Locate the cell with the specified text and output its (x, y) center coordinate. 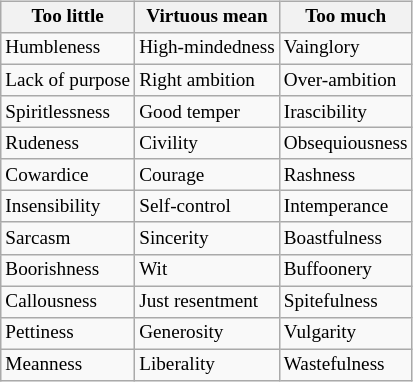
Pettiness (68, 333)
Courage (208, 175)
Too much (346, 17)
Sarcasm (68, 238)
Spiritlessness (68, 112)
Sincerity (208, 238)
Too little (68, 17)
Self-control (208, 207)
Good temper (208, 112)
Irascibility (346, 112)
Rudeness (68, 144)
Callousness (68, 302)
Right ambition (208, 80)
Meanness (68, 365)
Obsequiousness (346, 144)
Rashness (346, 175)
Vainglory (346, 49)
Spitefulness (346, 302)
Intemperance (346, 207)
Over-ambition (346, 80)
Lack of purpose (68, 80)
Boastfulness (346, 238)
Boorishness (68, 270)
Virtuous mean (208, 17)
High-mindedness (208, 49)
Vulgarity (346, 333)
Just resentment (208, 302)
Generosity (208, 333)
Liberality (208, 365)
Wastefulness (346, 365)
Buffoonery (346, 270)
Wit (208, 270)
Cowardice (68, 175)
Humbleness (68, 49)
Civility (208, 144)
Insensibility (68, 207)
